Return (x, y) of the center of cell containing provided text 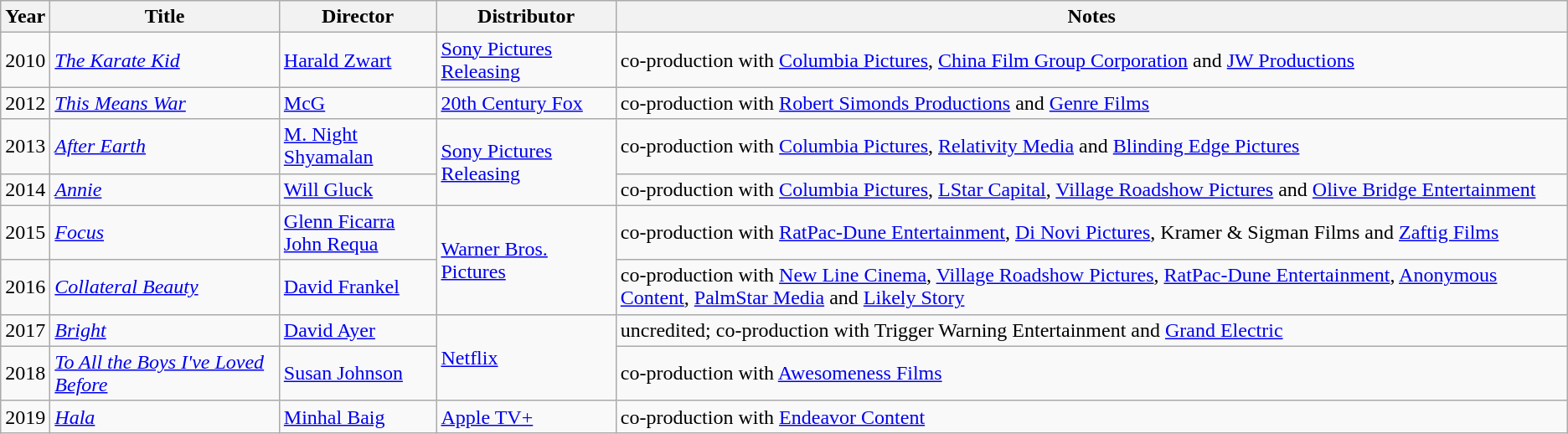
After Earth (165, 146)
To All the Boys I've Loved Before (165, 374)
co-production with Columbia Pictures, China Film Group Corporation and JW Productions (1091, 60)
Year (25, 17)
Distributor (526, 17)
co-production with New Line Cinema, Village Roadshow Pictures, RatPac-Dune Entertainment, Anonymous Content, PalmStar Media and Likely Story (1091, 287)
Glenn FicarraJohn Requa (358, 233)
2010 (25, 60)
Director (358, 17)
Susan Johnson (358, 374)
The Karate Kid (165, 60)
2015 (25, 233)
Notes (1091, 17)
2018 (25, 374)
Bright (165, 330)
McG (358, 103)
2016 (25, 287)
uncredited; co-production with Trigger Warning Entertainment and Grand Electric (1091, 330)
Minhal Baig (358, 416)
David Ayer (358, 330)
2019 (25, 416)
2013 (25, 146)
Netflix (526, 357)
Collateral Beauty (165, 287)
20th Century Fox (526, 103)
co-production with RatPac-Dune Entertainment, Di Novi Pictures, Kramer & Sigman Films and Zaftig Films (1091, 233)
2017 (25, 330)
Hala (165, 416)
co-production with Columbia Pictures, Relativity Media and Blinding Edge Pictures (1091, 146)
Warner Bros. Pictures (526, 260)
Will Gluck (358, 189)
co-production with Robert Simonds Productions and Genre Films (1091, 103)
Title (165, 17)
2012 (25, 103)
co-production with Endeavor Content (1091, 416)
Apple TV+ (526, 416)
This Means War (165, 103)
David Frankel (358, 287)
Harald Zwart (358, 60)
co-production with Columbia Pictures, LStar Capital, Village Roadshow Pictures and Olive Bridge Entertainment (1091, 189)
Annie (165, 189)
2014 (25, 189)
M. Night Shyamalan (358, 146)
co-production with Awesomeness Films (1091, 374)
Focus (165, 233)
